Output the [X, Y] coordinate of the center of the cell containing the given text.  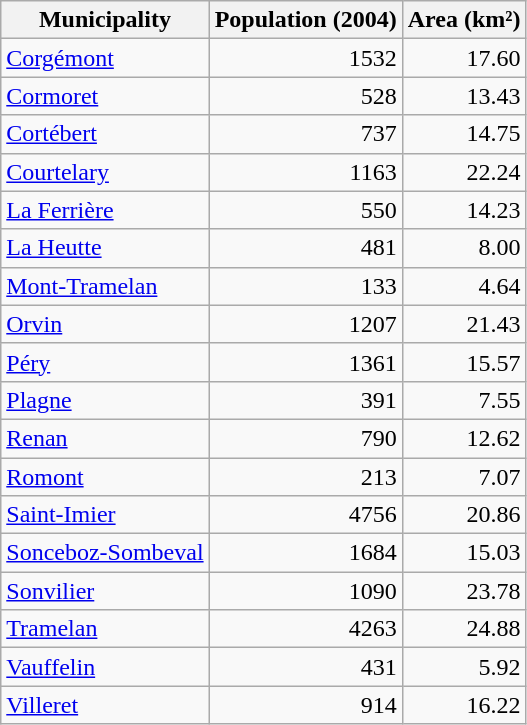
14.23 [464, 210]
Sonceboz-Sombeval [105, 553]
23.78 [464, 591]
Population (2004) [306, 20]
Tramelan [105, 629]
7.07 [464, 477]
Cortébert [105, 134]
24.88 [464, 629]
Plagne [105, 400]
Sonvilier [105, 591]
21.43 [464, 324]
4.64 [464, 286]
Municipality [105, 20]
5.92 [464, 667]
Courtelary [105, 172]
481 [306, 248]
Romont [105, 477]
1532 [306, 58]
133 [306, 286]
20.86 [464, 515]
1684 [306, 553]
15.57 [464, 362]
Renan [105, 438]
Mont-Tramelan [105, 286]
737 [306, 134]
550 [306, 210]
8.00 [464, 248]
7.55 [464, 400]
431 [306, 667]
13.43 [464, 96]
391 [306, 400]
Orvin [105, 324]
Saint-Imier [105, 515]
1090 [306, 591]
790 [306, 438]
Area (km²) [464, 20]
15.03 [464, 553]
4756 [306, 515]
16.22 [464, 705]
Vauffelin [105, 667]
La Heutte [105, 248]
213 [306, 477]
914 [306, 705]
Corgémont [105, 58]
14.75 [464, 134]
1207 [306, 324]
17.60 [464, 58]
4263 [306, 629]
1163 [306, 172]
22.24 [464, 172]
1361 [306, 362]
528 [306, 96]
La Ferrière [105, 210]
12.62 [464, 438]
Cormoret [105, 96]
Péry [105, 362]
Villeret [105, 705]
